Pinpoint the cell where the given text exists, returning its [X, Y] midpoint coordinate. 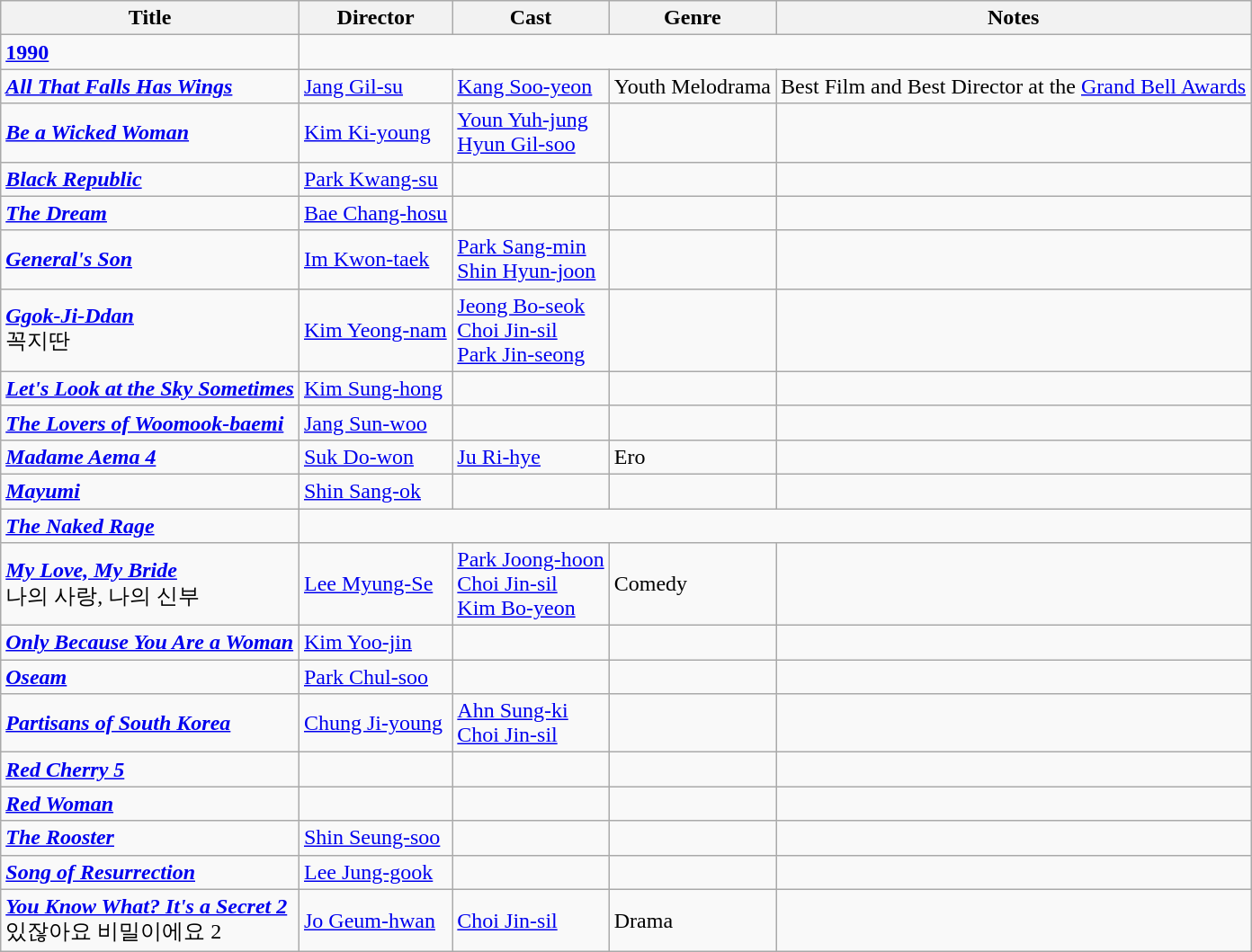
Partisans of South Korea [150, 723]
Comedy [693, 584]
Black Republic [150, 179]
The Lovers of Woomook-baemi [150, 423]
Ju Ri-hye [531, 457]
Park Joong-hoonChoi Jin-silKim Bo-yeon [531, 584]
Park Sang-minShin Hyun-joon [531, 259]
Suk Do-won [375, 457]
Kim Sung-hong [375, 388]
Oseam [150, 677]
Lee Jung-gook [375, 872]
Notes [1014, 18]
Shin Sang-ok [375, 491]
Kim Yoo-jin [375, 643]
Ero [693, 457]
Red Woman [150, 804]
Choi Jin-sil [531, 921]
General's Son [150, 259]
Youth Melodrama [693, 86]
Chung Ji-young [375, 723]
Title [150, 18]
Drama [693, 921]
Im Kwon-taek [375, 259]
My Love, My Bride나의 사랑, 나의 신부 [150, 584]
Jang Sun-woo [375, 423]
Director [375, 18]
Lee Myung-Se [375, 584]
Jeong Bo-seokChoi Jin-silPark Jin-seong [531, 330]
The Rooster [150, 838]
The Naked Rage [150, 526]
Jo Geum-hwan [375, 921]
Ggok-Ji-Ddan꼭지딴 [150, 330]
Youn Yuh-jungHyun Gil-soo [531, 133]
All That Falls Has Wings [150, 86]
Jang Gil-su [375, 86]
You Know What? It's a Secret 2있잖아요 비밀이에요 2 [150, 921]
Only Because You Are a Woman [150, 643]
Cast [531, 18]
Best Film and Best Director at the Grand Bell Awards [1014, 86]
Let's Look at the Sky Sometimes [150, 388]
Genre [693, 18]
1990 [150, 52]
Park Kwang-su [375, 179]
Shin Seung-soo [375, 838]
Ahn Sung-kiChoi Jin-sil [531, 723]
Mayumi [150, 491]
Song of Resurrection [150, 872]
Park Chul-soo [375, 677]
Kim Ki-young [375, 133]
Madame Aema 4 [150, 457]
Be a Wicked Woman [150, 133]
Kim Yeong-nam [375, 330]
Red Cherry 5 [150, 770]
Kang Soo-yeon [531, 86]
Bae Chang-hosu [375, 213]
The Dream [150, 213]
